Extract the (x, y) coordinate from the center of the cell holding the provided text.  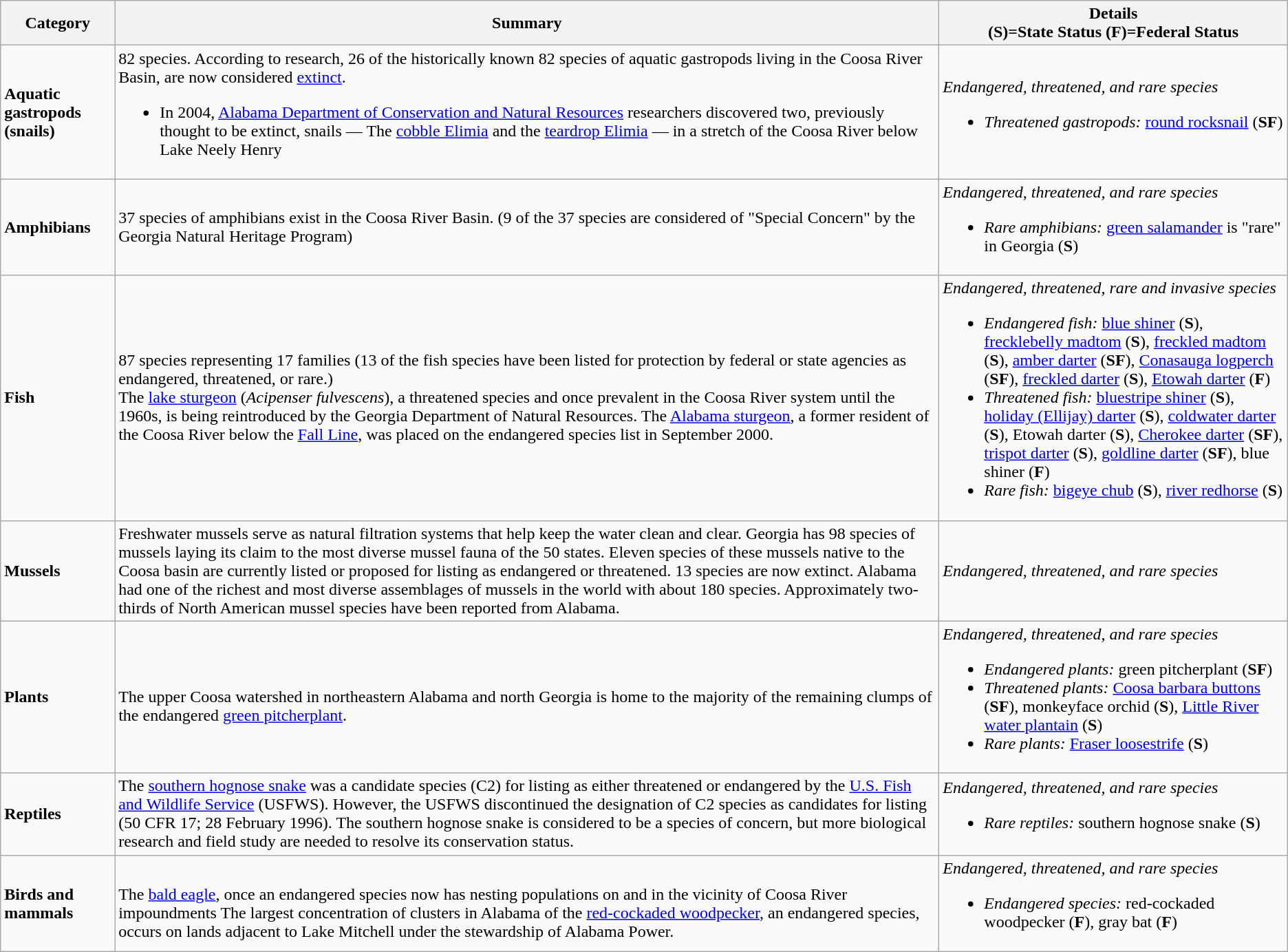
Summary (527, 23)
Fish (58, 398)
Plants (58, 697)
Endangered, threatened, and rare speciesThreatened gastropods: round rocksnail (SF) (1113, 112)
Mussels (58, 571)
Reptiles (58, 814)
Birds and mammals (58, 903)
Category (58, 23)
Amphibians (58, 227)
Endangered, threatened, and rare speciesRare amphibians: green salamander is "rare" in Georgia (S) (1113, 227)
Endangered, threatened, and rare speciesEndangered species: red-cockaded woodpecker (F), gray bat (F) (1113, 903)
Endangered, threatened, and rare species (1113, 571)
Details(S)=State Status (F)=Federal Status (1113, 23)
Aquatic gastropods (snails) (58, 112)
Endangered, threatened, and rare speciesRare reptiles: southern hognose snake (S) (1113, 814)
